Return (X, Y) of the center of cell containing provided text 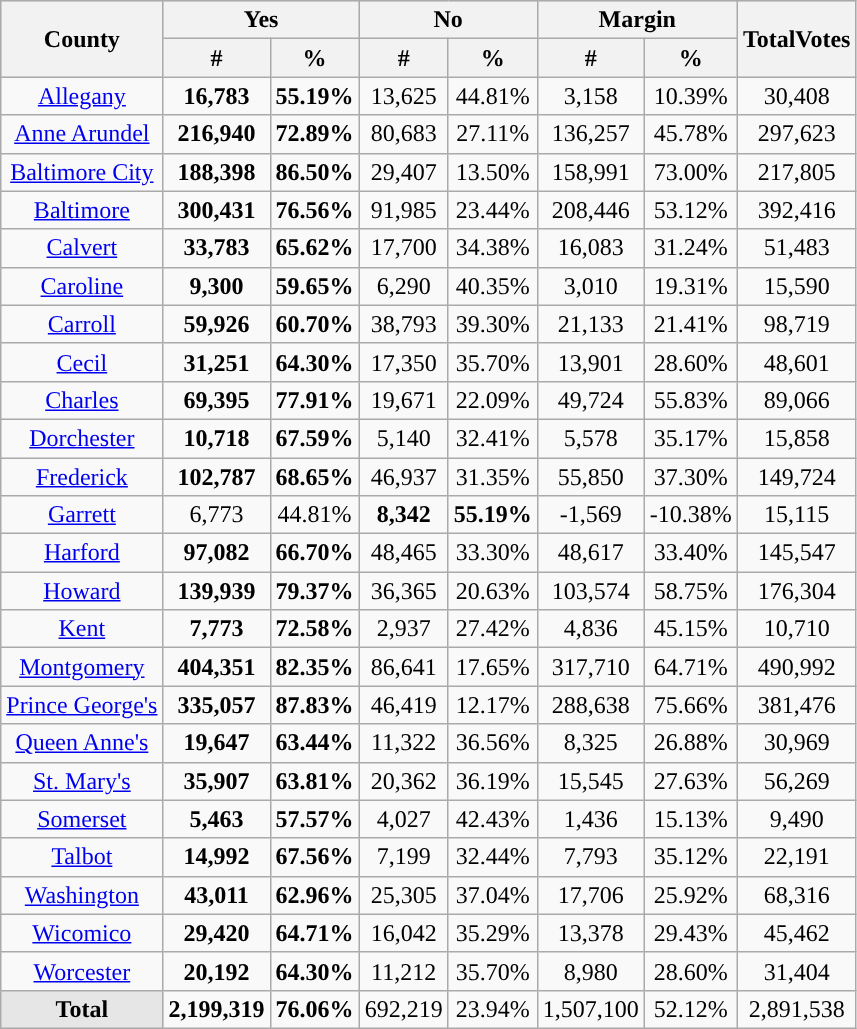
98,719 (796, 324)
62.96% (314, 895)
Frederick (82, 477)
9,300 (216, 286)
297,623 (796, 134)
59.65% (314, 286)
77.91% (314, 400)
33.40% (690, 553)
15,115 (796, 515)
69,395 (216, 400)
45,462 (796, 933)
9,490 (796, 819)
76.56% (314, 210)
63.44% (314, 743)
45.78% (690, 134)
16,783 (216, 96)
Baltimore (82, 210)
Worcester (82, 971)
13,625 (404, 96)
5,140 (404, 438)
10,710 (796, 629)
55,850 (590, 477)
36.56% (492, 743)
34.38% (492, 248)
25,305 (404, 895)
35.29% (492, 933)
Dorchester (82, 438)
8,325 (590, 743)
490,992 (796, 667)
20,192 (216, 971)
33,783 (216, 248)
Wicomico (82, 933)
48,465 (404, 553)
15,545 (590, 781)
Anne Arundel (82, 134)
39.30% (492, 324)
59,926 (216, 324)
43,011 (216, 895)
13,901 (590, 362)
79.37% (314, 591)
335,057 (216, 705)
Allegany (82, 96)
8,342 (404, 515)
16,083 (590, 248)
5,578 (590, 438)
45.15% (690, 629)
19.31% (690, 286)
11,212 (404, 971)
17,706 (590, 895)
13.50% (492, 172)
65.62% (314, 248)
136,257 (590, 134)
103,574 (590, 591)
6,290 (404, 286)
53.12% (690, 210)
51,483 (796, 248)
10.39% (690, 96)
17,700 (404, 248)
317,710 (590, 667)
89,066 (796, 400)
75.66% (690, 705)
Margin (637, 20)
13,378 (590, 933)
35.17% (690, 438)
Carroll (82, 324)
55.83% (690, 400)
3,010 (590, 286)
91,985 (404, 210)
16,042 (404, 933)
31.35% (492, 477)
87.83% (314, 705)
216,940 (216, 134)
Cecil (82, 362)
Talbot (82, 857)
35.12% (690, 857)
Somerset (82, 819)
4,027 (404, 819)
20.63% (492, 591)
14,992 (216, 857)
2,891,538 (796, 1009)
86.50% (314, 172)
29,420 (216, 933)
15,858 (796, 438)
86,641 (404, 667)
32.44% (492, 857)
63.81% (314, 781)
102,787 (216, 477)
21,133 (590, 324)
176,304 (796, 591)
29,407 (404, 172)
145,547 (796, 553)
2,937 (404, 629)
27.11% (492, 134)
26.88% (690, 743)
17,350 (404, 362)
10,718 (216, 438)
Calvert (82, 248)
217,805 (796, 172)
46,937 (404, 477)
Prince George's (82, 705)
2,199,319 (216, 1009)
60.70% (314, 324)
7,793 (590, 857)
36,365 (404, 591)
20,362 (404, 781)
42.43% (492, 819)
6,773 (216, 515)
1,507,100 (590, 1009)
48,617 (590, 553)
27.42% (492, 629)
5,463 (216, 819)
Washington (82, 895)
67.59% (314, 438)
208,446 (590, 210)
31.24% (690, 248)
32.41% (492, 438)
40.35% (492, 286)
11,322 (404, 743)
23.44% (492, 210)
27.63% (690, 781)
38,793 (404, 324)
No (448, 20)
Kent (82, 629)
Total (82, 1009)
66.70% (314, 553)
Yes (261, 20)
58.75% (690, 591)
Howard (82, 591)
4,836 (590, 629)
288,638 (590, 705)
22.09% (492, 400)
33.30% (492, 553)
19,671 (404, 400)
12.17% (492, 705)
Harford (82, 553)
37.30% (690, 477)
36.19% (492, 781)
17.65% (492, 667)
49,724 (590, 400)
73.00% (690, 172)
392,416 (796, 210)
-1,569 (590, 515)
Caroline (82, 286)
Montgomery (82, 667)
TotalVotes (796, 39)
21.41% (690, 324)
19,647 (216, 743)
30,408 (796, 96)
31,404 (796, 971)
15.13% (690, 819)
30,969 (796, 743)
29.43% (690, 933)
68.65% (314, 477)
37.04% (492, 895)
404,351 (216, 667)
Garrett (82, 515)
25.92% (690, 895)
158,991 (590, 172)
52.12% (690, 1009)
3,158 (590, 96)
Queen Anne's (82, 743)
97,082 (216, 553)
County (82, 39)
15,590 (796, 286)
80,683 (404, 134)
23.94% (492, 1009)
72.89% (314, 134)
188,398 (216, 172)
76.06% (314, 1009)
67.56% (314, 857)
82.35% (314, 667)
Charles (82, 400)
72.58% (314, 629)
139,939 (216, 591)
57.57% (314, 819)
7,773 (216, 629)
46,419 (404, 705)
56,269 (796, 781)
8,980 (590, 971)
48,601 (796, 362)
381,476 (796, 705)
1,436 (590, 819)
149,724 (796, 477)
300,431 (216, 210)
7,199 (404, 857)
St. Mary's (82, 781)
692,219 (404, 1009)
35,907 (216, 781)
68,316 (796, 895)
22,191 (796, 857)
31,251 (216, 362)
Baltimore City (82, 172)
-10.38% (690, 515)
